Determine the (x, y) coordinate at the center of the cell enclosing the given text.  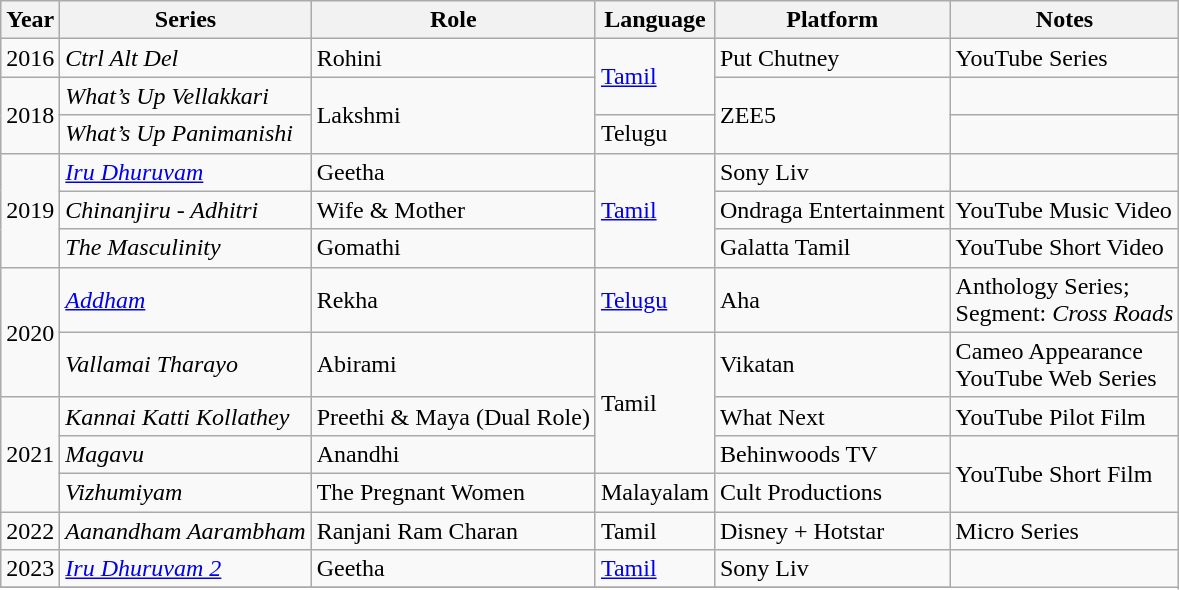
The Pregnant Women (453, 492)
Rohini (453, 58)
Addham (186, 300)
Aanandham Aarambham (186, 531)
2018 (30, 115)
Iru Dhuruvam 2 (186, 569)
Ranjani Ram Charan (453, 531)
Malayalam (654, 492)
Ctrl Alt Del (186, 58)
Kannai Katti Kollathey (186, 416)
Wife & Mother (453, 210)
2020 (30, 332)
ZEE5 (832, 115)
Abirami (453, 364)
Gomathi (453, 248)
Vikatan (832, 364)
Rekha (453, 300)
Galatta Tamil (832, 248)
Role (453, 20)
Anandhi (453, 454)
Platform (832, 20)
Notes (1064, 20)
2021 (30, 454)
Vallamai Tharayo (186, 364)
YouTube Short Film (1064, 473)
Series (186, 20)
Iru Dhuruvam (186, 172)
Cameo AppearanceYouTube Web Series (1064, 364)
Preethi & Maya (Dual Role) (453, 416)
2022 (30, 531)
2019 (30, 210)
Vizhumiyam (186, 492)
The Masculinity (186, 248)
Chinanjiru - Adhitri (186, 210)
Year (30, 20)
YouTube Series (1064, 58)
2016 (30, 58)
2023 (30, 569)
Ondraga Entertainment (832, 210)
Behinwoods TV (832, 454)
What’s Up Panimanishi (186, 134)
What’s Up Vellakkari (186, 96)
Anthology Series;Segment: Cross Roads (1064, 300)
Aha (832, 300)
Lakshmi (453, 115)
YouTube Music Video (1064, 210)
YouTube Short Video (1064, 248)
Put Chutney (832, 58)
YouTube Pilot Film (1064, 416)
Cult Productions (832, 492)
Disney + Hotstar (832, 531)
Magavu (186, 454)
What Next (832, 416)
Micro Series (1064, 531)
Language (654, 20)
